Detect which cell encompasses the target text, then output its [X, Y] center coordinate. 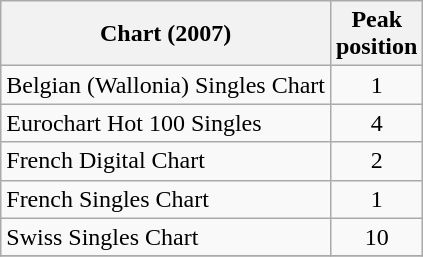
Peakposition [376, 34]
2 [376, 161]
Swiss Singles Chart [166, 237]
4 [376, 123]
10 [376, 237]
Chart (2007) [166, 34]
French Digital Chart [166, 161]
Belgian (Wallonia) Singles Chart [166, 85]
Eurochart Hot 100 Singles [166, 123]
French Singles Chart [166, 199]
